Extract the [X, Y] coordinate from the center of the cell holding the provided text.  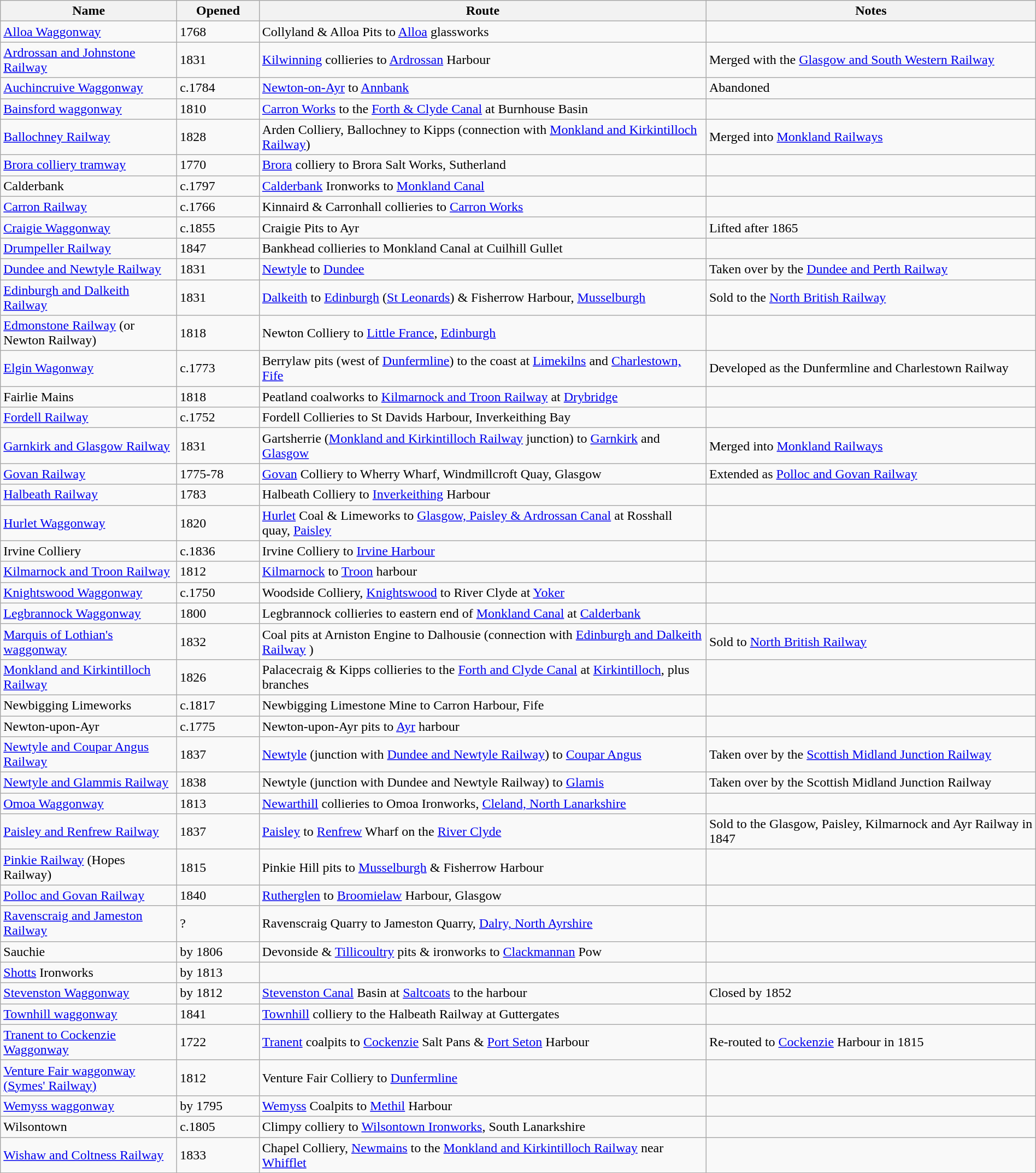
Newarthill collieries to Omoa Ironworks, Cleland, North Lanarkshire [482, 803]
Drumpeller Railway [89, 248]
Dundee and Newtyle Railway [89, 269]
c.1855 [219, 227]
Name [89, 11]
c.1773 [219, 368]
Opened [219, 11]
Rutherglen to Broomielaw Harbour, Glasgow [482, 895]
Edmonstone Railway (or Newton Railway) [89, 333]
Kilmarnock and Troon Railway [89, 572]
Irvine Colliery [89, 551]
Newton-upon-Ayr [89, 726]
Shotts Ironworks [89, 972]
Hurlet Waggonway [89, 523]
Gartsherrie (Monkland and Kirkintilloch Railway junction) to Garnkirk and Glasgow [482, 446]
c.1784 [219, 88]
Sauchie [89, 952]
1828 [219, 137]
Fairlie Mains [89, 397]
Wemyss Coalpits to Methil Harbour [482, 1106]
Palacecraig & Kipps collieries to the Forth and Clyde Canal at Kirkintilloch, plus branches [482, 677]
Newton-on-Ayr to Annbank [482, 88]
1815 [219, 867]
c.1797 [219, 186]
by 1812 [219, 993]
Kilmarnock to Troon harbour [482, 572]
Legbrannock collieries to eastern end of Monkland Canal at Calderbank [482, 613]
Newbigging Limestone Mine to Carron Harbour, Fife [482, 705]
by 1813 [219, 972]
Tranent to Cockenzie Waggonway [89, 1042]
1838 [219, 783]
Legbrannock Waggonway [89, 613]
Stevenston Waggonway [89, 993]
Paisley to Renfrew Wharf on the River Clyde [482, 832]
c.1752 [219, 418]
Woodside Colliery, Knightswood to River Clyde at Yoker [482, 593]
1833 [219, 1154]
Ravenscraig Quarry to Jameston Quarry, Dalry, North Ayrshire [482, 924]
1810 [219, 109]
Ravenscraig and Jameston Railway [89, 924]
1770 [219, 165]
Re-routed to Cockenzie Harbour in 1815 [871, 1042]
Craigie Pits to Ayr [482, 227]
Govan Railway [89, 474]
1800 [219, 613]
Kilwinning collieries to Ardrossan Harbour [482, 60]
Bankhead collieries to Monkland Canal at Cuilhill Gullet [482, 248]
Merged with the Glasgow and South Western Railway [871, 60]
Newton-upon-Ayr pits to Ayr harbour [482, 726]
Newtyle and Coupar Angus Railway [89, 754]
Berrylaw pits (west of Dunfermline) to the coast at Limekilns and Charlestown, Fife [482, 368]
Calderbank [89, 186]
Alloa Waggonway [89, 32]
Carron Works to the Forth & Clyde Canal at Burnhouse Basin [482, 109]
Chapel Colliery, Newmains to the Monkland and Kirkintilloch Railway near Whifflet [482, 1154]
by 1806 [219, 952]
Pinkie Railway (Hopes Railway) [89, 867]
Extended as Polloc and Govan Railway [871, 474]
Kinnaird & Carronhall collieries to Carron Works [482, 207]
Paisley and Renfrew Railway [89, 832]
c.1775 [219, 726]
c.1836 [219, 551]
c.1750 [219, 593]
Brora colliery to Brora Salt Works, Sutherland [482, 165]
Omoa Waggonway [89, 803]
Closed by 1852 [871, 993]
Newbigging Limeworks [89, 705]
1826 [219, 677]
Ballochney Railway [89, 137]
Fordell Railway [89, 418]
Taken over by the Dundee and Perth Railway [871, 269]
1847 [219, 248]
Hurlet Coal & Limeworks to Glasgow, Paisley & Ardrossan Canal at Rosshall quay, Paisley [482, 523]
Halbeath Colliery to Inverkeithing Harbour [482, 495]
1775-78 [219, 474]
c.1766 [219, 207]
1840 [219, 895]
Craigie Waggonway [89, 227]
Garnkirk and Glasgow Railway [89, 446]
Pinkie Hill pits to Musselburgh & Fisherrow Harbour [482, 867]
Townhill waggonway [89, 1014]
Newton Colliery to Little France, Edinburgh [482, 333]
Marquis of Lothian's waggonway [89, 642]
Edinburgh and Dalkeith Railway [89, 297]
Notes [871, 11]
Developed as the Dunfermline and Charlestown Railway [871, 368]
Newtyle (junction with Dundee and Newtyle Railway) to Coupar Angus [482, 754]
1820 [219, 523]
Venture Fair waggonway (Symes' Railway) [89, 1078]
Polloc and Govan Railway [89, 895]
Tranent coalpits to Cockenzie Salt Pans & Port Seton Harbour [482, 1042]
Arden Colliery, Ballochney to Kipps (connection with Monkland and Kirkintilloch Railway) [482, 137]
Newtyle to Dundee [482, 269]
1783 [219, 495]
Coal pits at Arniston Engine to Dalhousie (connection with Edinburgh and Dalkeith Railway ) [482, 642]
1832 [219, 642]
Newtyle (junction with Dundee and Newtyle Railway) to Glamis [482, 783]
Irvine Colliery to Irvine Harbour [482, 551]
1722 [219, 1042]
Monkland and Kirkintilloch Railway [89, 677]
Stevenston Canal Basin at Saltcoats to the harbour [482, 993]
? [219, 924]
Sold to North British Railway [871, 642]
Halbeath Railway [89, 495]
by 1795 [219, 1106]
Ardrossan and Johnstone Railway [89, 60]
Dalkeith to Edinburgh (St Leonards) & Fisherrow Harbour, Musselburgh [482, 297]
1841 [219, 1014]
Wemyss waggonway [89, 1106]
Carron Railway [89, 207]
Knightswood Waggonway [89, 593]
Elgin Wagonway [89, 368]
Abandoned [871, 88]
Fordell Collieries to St Davids Harbour, Inverkeithing Bay [482, 418]
Peatland coalworks to Kilmarnock and Troon Railway at Drybridge [482, 397]
c.1805 [219, 1127]
Townhill colliery to the Halbeath Railway at Guttergates [482, 1014]
Bainsford waggonway [89, 109]
Brora colliery tramway [89, 165]
Calderbank Ironworks to Monkland Canal [482, 186]
Devonside & Tillicoultry pits & ironworks to Clackmannan Pow [482, 952]
Climpy colliery to Wilsontown Ironworks, South Lanarkshire [482, 1127]
Wishaw and Coltness Railway [89, 1154]
Venture Fair Colliery to Dunfermline [482, 1078]
Sold to the Glasgow, Paisley, Kilmarnock and Ayr Railway in 1847 [871, 832]
Newtyle and Glammis Railway [89, 783]
Govan Colliery to Wherry Wharf, Windmillcroft Quay, Glasgow [482, 474]
Auchincruive Waggonway [89, 88]
1813 [219, 803]
Lifted after 1865 [871, 227]
c.1817 [219, 705]
Route [482, 11]
Sold to the North British Railway [871, 297]
Collyland & Alloa Pits to Alloa glassworks [482, 32]
1768 [219, 32]
Wilsontown [89, 1127]
